Return (X, Y) of the center of cell containing provided text 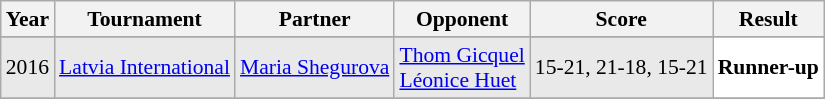
Latvia International (144, 68)
15-21, 21-18, 15-21 (622, 68)
Opponent (462, 19)
2016 (28, 68)
Partner (314, 19)
Score (622, 19)
Runner-up (768, 68)
Tournament (144, 19)
Thom Gicquel Léonice Huet (462, 68)
Year (28, 19)
Maria Shegurova (314, 68)
Result (768, 19)
